Determine the [X, Y] coordinate at the center of the cell enclosing the given text.  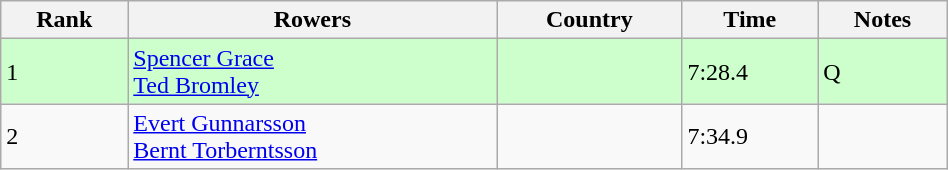
7:28.4 [750, 72]
Notes [883, 20]
Rowers [312, 20]
7:34.9 [750, 136]
Rank [64, 20]
Evert GunnarssonBernt Torberntsson [312, 136]
1 [64, 72]
Q [883, 72]
Spencer GraceTed Bromley [312, 72]
Country [590, 20]
Time [750, 20]
2 [64, 136]
